Scan for the cell matching the given text and deliver its [X, Y] coordinate at center. 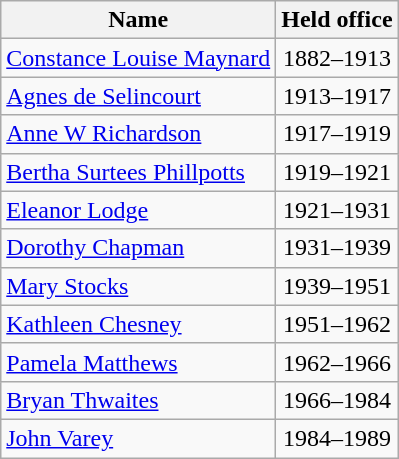
1919–1921 [337, 172]
Constance Louise Maynard [138, 58]
1921–1931 [337, 210]
Held office [337, 20]
1939–1951 [337, 286]
1966–1984 [337, 400]
Mary Stocks [138, 286]
1951–1962 [337, 324]
Name [138, 20]
1882–1913 [337, 58]
Pamela Matthews [138, 362]
Bertha Surtees Phillpotts [138, 172]
Bryan Thwaites [138, 400]
1917–1919 [337, 134]
Anne W Richardson [138, 134]
Agnes de Selincourt [138, 96]
1913–1917 [337, 96]
1931–1939 [337, 248]
Eleanor Lodge [138, 210]
Kathleen Chesney [138, 324]
John Varey [138, 438]
1962–1966 [337, 362]
Dorothy Chapman [138, 248]
1984–1989 [337, 438]
